Search for the cell housing the specified text and yield its [x, y] center coordinate. 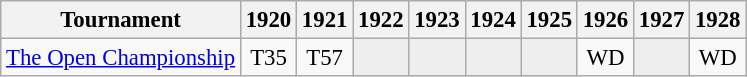
T57 [325, 58]
1928 [718, 20]
1920 [268, 20]
1927 [661, 20]
1921 [325, 20]
1923 [437, 20]
T35 [268, 58]
The Open Championship [121, 58]
1922 [381, 20]
Tournament [121, 20]
1924 [493, 20]
1925 [549, 20]
1926 [605, 20]
